Extract the (X, Y) coordinate from the center of the cell holding the provided text.  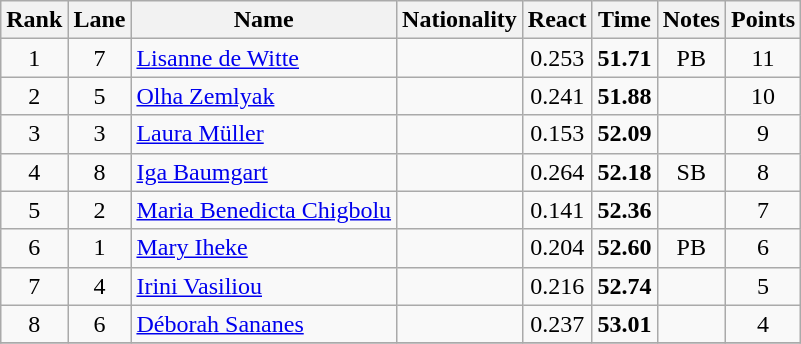
Lisanne de Witte (264, 58)
Lane (100, 20)
Mary Iheke (264, 248)
11 (762, 58)
0.237 (557, 324)
Déborah Sananes (264, 324)
Laura Müller (264, 134)
Irini Vasiliou (264, 286)
Rank (34, 20)
0.204 (557, 248)
52.09 (624, 134)
10 (762, 96)
0.253 (557, 58)
Name (264, 20)
Notes (691, 20)
53.01 (624, 324)
52.60 (624, 248)
0.264 (557, 172)
0.216 (557, 286)
SB (691, 172)
React (557, 20)
Nationality (460, 20)
0.153 (557, 134)
51.71 (624, 58)
52.74 (624, 286)
52.18 (624, 172)
Iga Baumgart (264, 172)
0.141 (557, 210)
Maria Benedicta Chigbolu (264, 210)
0.241 (557, 96)
52.36 (624, 210)
Points (762, 20)
Time (624, 20)
51.88 (624, 96)
Olha Zemlyak (264, 96)
9 (762, 134)
